Scan for the cell matching the given text and deliver its [X, Y] coordinate at center. 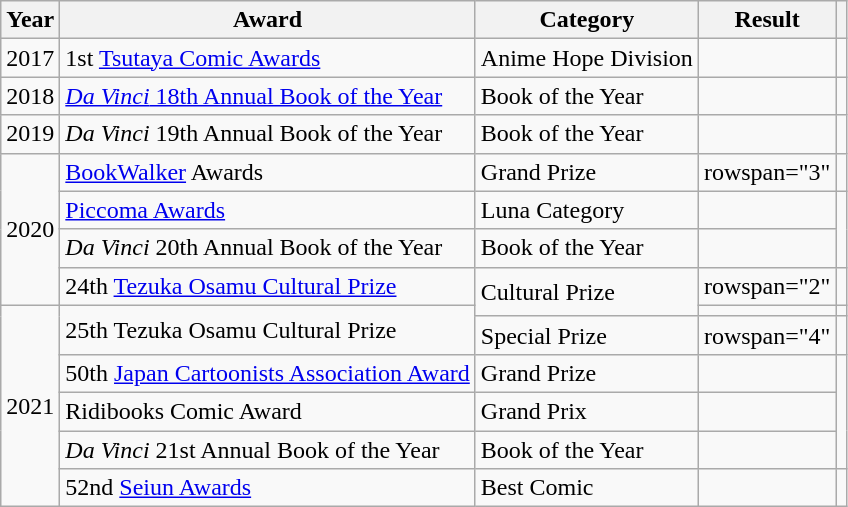
2020 [30, 229]
Year [30, 20]
24th Tezuka Osamu Cultural Prize [268, 286]
2017 [30, 58]
Piccoma Awards [268, 210]
52nd Seiun Awards [268, 488]
Category [586, 20]
rowspan="2" [767, 286]
Anime Hope Division [586, 58]
Luna Category [586, 210]
1st Tsutaya Comic Awards [268, 58]
Da Vinci 21st Annual Book of the Year [268, 449]
Da Vinci 18th Annual Book of the Year [268, 96]
Ridibooks Comic Award [268, 411]
Grand Prix [586, 411]
Best Comic [586, 488]
Cultural Prize [586, 292]
2018 [30, 96]
rowspan="4" [767, 335]
BookWalker Awards [268, 172]
Result [767, 20]
rowspan="3" [767, 172]
50th Japan Cartoonists Association Award [268, 373]
Da Vinci 19th Annual Book of the Year [268, 134]
Da Vinci 20th Annual Book of the Year [268, 248]
2019 [30, 134]
Special Prize [586, 335]
25th Tezuka Osamu Cultural Prize [268, 330]
2021 [30, 406]
Award [268, 20]
